Capture the cell that displays the provided text and extract its (X, Y) central coordinate. 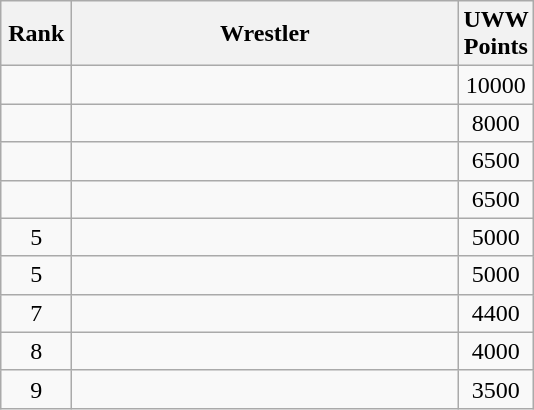
4400 (496, 313)
UWW Points (496, 34)
7 (36, 313)
Wrestler (265, 34)
10000 (496, 85)
8 (36, 351)
8000 (496, 123)
3500 (496, 389)
4000 (496, 351)
9 (36, 389)
Rank (36, 34)
